Locate the cell with the specified text and output its (X, Y) center coordinate. 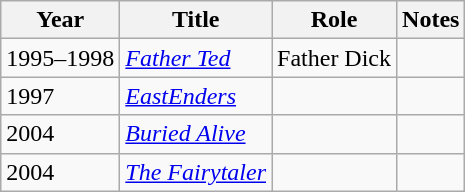
1997 (60, 96)
The Fairytaler (196, 172)
1995–1998 (60, 58)
Father Dick (334, 58)
Role (334, 20)
Notes (431, 20)
Father Ted (196, 58)
Year (60, 20)
EastEnders (196, 96)
Buried Alive (196, 134)
Title (196, 20)
